Find where the given text appears and provide that cell's center as [x, y] coordinate. 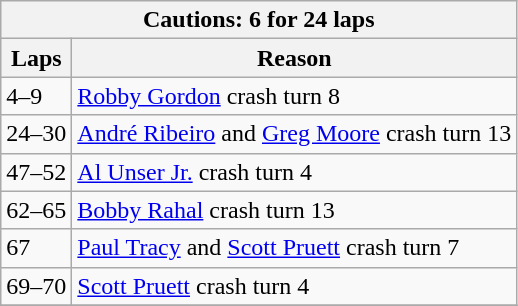
Bobby Rahal crash turn 13 [294, 210]
Reason [294, 58]
62–65 [36, 210]
Laps [36, 58]
Al Unser Jr. crash turn 4 [294, 172]
47–52 [36, 172]
4–9 [36, 96]
Scott Pruett crash turn 4 [294, 286]
Paul Tracy and Scott Pruett crash turn 7 [294, 248]
André Ribeiro and Greg Moore crash turn 13 [294, 134]
Cautions: 6 for 24 laps [259, 20]
69–70 [36, 286]
67 [36, 248]
24–30 [36, 134]
Robby Gordon crash turn 8 [294, 96]
